Output the [X, Y] coordinate of the center of the cell containing the given text.  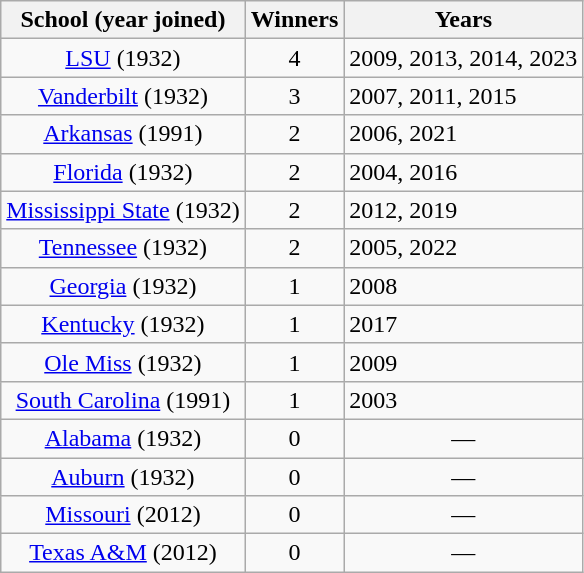
Georgia (1932) [123, 286]
2003 [464, 400]
Arkansas (1991) [123, 134]
2006, 2021 [464, 134]
School (year joined) [123, 20]
2007, 2011, 2015 [464, 96]
Winners [294, 20]
3 [294, 96]
2005, 2022 [464, 248]
South Carolina (1991) [123, 400]
2004, 2016 [464, 172]
Tennessee (1932) [123, 248]
LSU (1932) [123, 58]
Alabama (1932) [123, 438]
2009, 2013, 2014, 2023 [464, 58]
Kentucky (1932) [123, 324]
4 [294, 58]
Ole Miss (1932) [123, 362]
Florida (1932) [123, 172]
Missouri (2012) [123, 515]
Texas A&M (2012) [123, 553]
2012, 2019 [464, 210]
2008 [464, 286]
2009 [464, 362]
2017 [464, 324]
Vanderbilt (1932) [123, 96]
Auburn (1932) [123, 477]
Years [464, 20]
Mississippi State (1932) [123, 210]
